Detect which cell encompasses the target text, then output its (x, y) center coordinate. 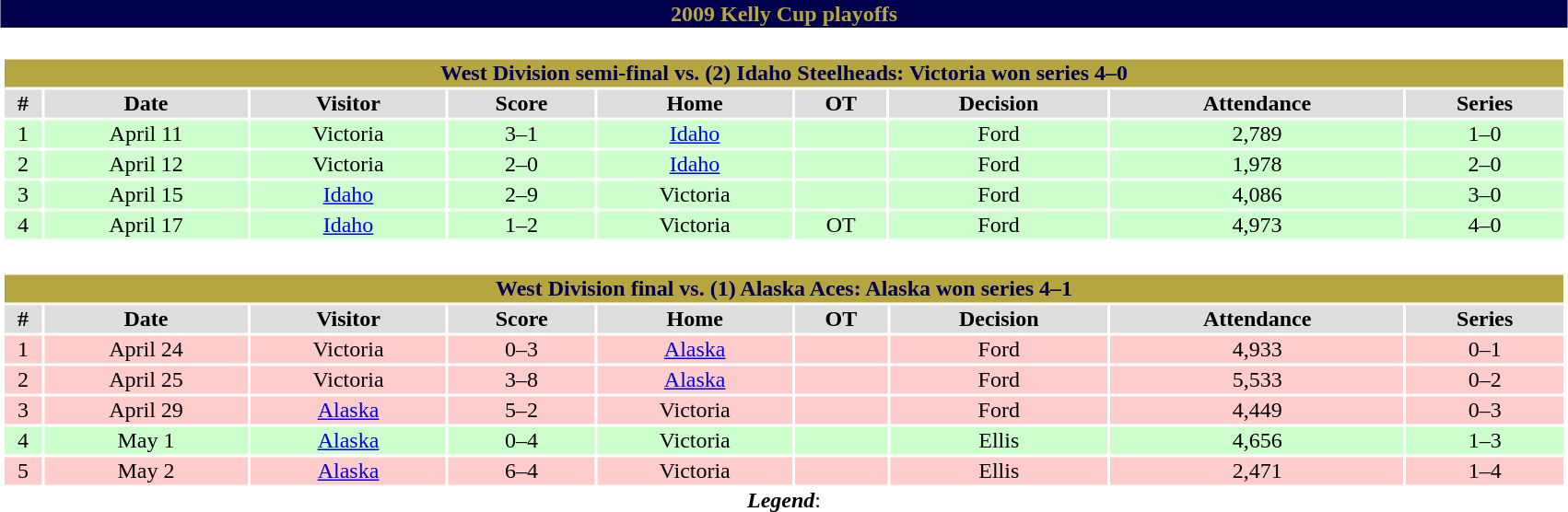
5,533 (1258, 380)
2,789 (1257, 134)
1–4 (1485, 471)
2009 Kelly Cup playoffs (784, 14)
1–0 (1484, 134)
5 (23, 471)
4,933 (1258, 349)
April 17 (146, 226)
May 2 (146, 471)
3–1 (521, 134)
1–2 (521, 226)
3–8 (521, 380)
April 24 (146, 349)
4,973 (1257, 226)
0–2 (1485, 380)
1,978 (1257, 165)
4,086 (1257, 194)
4,656 (1258, 441)
April 25 (146, 380)
1–3 (1485, 441)
2,471 (1258, 471)
April 12 (146, 165)
April 29 (146, 410)
May 1 (146, 441)
4–0 (1484, 226)
West Division final vs. (1) Alaska Aces: Alaska won series 4–1 (783, 288)
April 11 (146, 134)
April 15 (146, 194)
0–4 (521, 441)
5–2 (521, 410)
3–0 (1484, 194)
6–4 (521, 471)
West Division semi-final vs. (2) Idaho Steelheads: Victoria won series 4–0 (783, 73)
4,449 (1258, 410)
2–9 (521, 194)
0–1 (1485, 349)
